Determine the [x, y] coordinate at the center of the cell enclosing the given text.  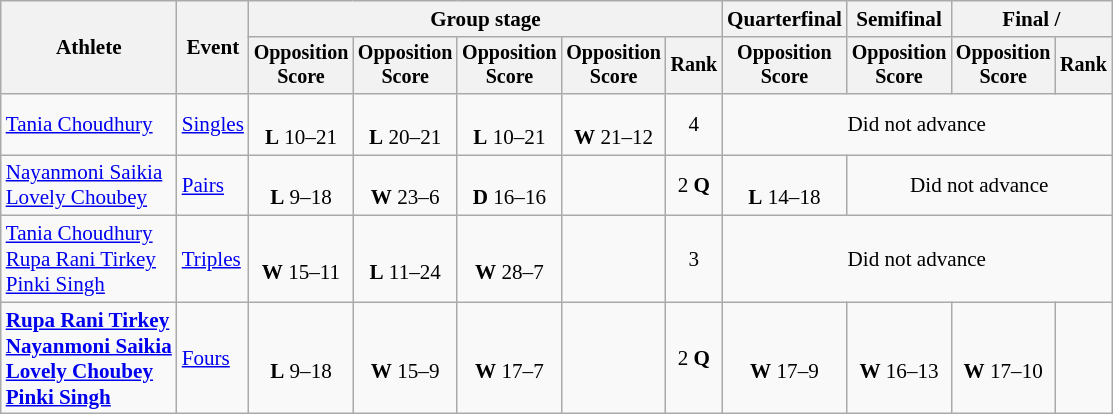
Rupa Rani TirkeyNayanmoni SaikiaLovely ChoubeyPinki Singh [89, 358]
Nayanmoni SaikiaLovely Choubey [89, 186]
Final / [1031, 18]
Tania ChoudhuryRupa Rani TirkeyPinki Singh [89, 259]
Tania Choudhury [89, 124]
W 23–6 [405, 186]
L 20–21 [405, 124]
Group stage [486, 18]
Singles [213, 124]
Pairs [213, 186]
W 28–7 [509, 259]
W 17–10 [1003, 358]
L 11–24 [405, 259]
Semifinal [899, 18]
Athlete [89, 48]
L 14–18 [784, 186]
W 15–11 [301, 259]
W 17–7 [509, 358]
W 17–9 [784, 358]
3 [694, 259]
D 16–16 [509, 186]
4 [694, 124]
Fours [213, 358]
Quarterfinal [784, 18]
Event [213, 48]
W 21–12 [613, 124]
W 15–9 [405, 358]
W 16–13 [899, 358]
Triples [213, 259]
